From the cell containing the given text, extract its center point as [X, Y] coordinate. 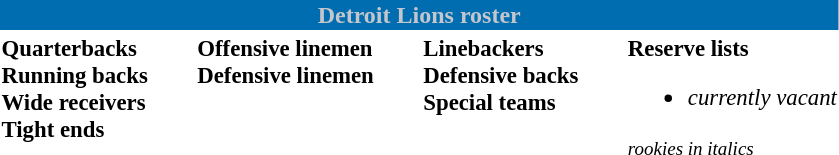
Detroit Lions roster [419, 15]
